Capture the cell that displays the provided text and extract its [x, y] central coordinate. 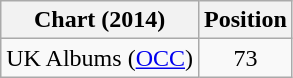
Position [246, 20]
Chart (2014) [100, 20]
73 [246, 58]
UK Albums (OCC) [100, 58]
